From the cell containing the given text, extract its center point as [X, Y] coordinate. 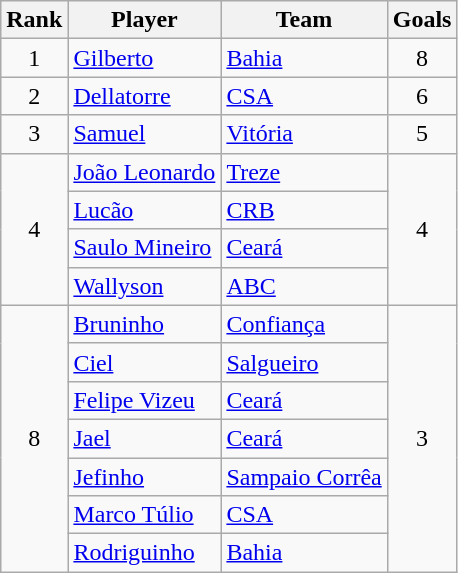
Confiança [304, 324]
ABC [304, 286]
Salgueiro [304, 362]
Jefinho [144, 477]
Team [304, 20]
Bruninho [144, 324]
6 [422, 96]
5 [422, 134]
João Leonardo [144, 172]
Treze [304, 172]
Lucão [144, 210]
Vitória [304, 134]
Wallyson [144, 286]
Samuel [144, 134]
1 [34, 58]
Player [144, 20]
Marco Túlio [144, 515]
CRB [304, 210]
Rodriguinho [144, 553]
2 [34, 96]
Ciel [144, 362]
Goals [422, 20]
Saulo Mineiro [144, 248]
Dellatorre [144, 96]
Sampaio Corrêa [304, 477]
Gilberto [144, 58]
Jael [144, 438]
Felipe Vizeu [144, 400]
Rank [34, 20]
